Extract the (x, y) coordinate from the center of the cell holding the provided text.  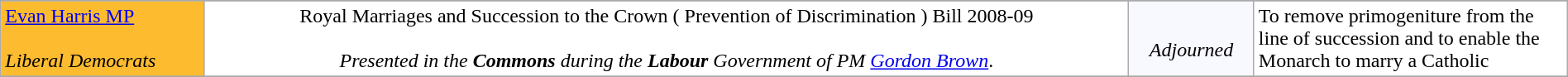
Adjourned (1192, 39)
To remove primogeniture from the line of succession and to enable the Monarch to marry a Catholic (1411, 39)
Evan Harris MPLiberal Democrats (103, 39)
